Extract the (x, y) coordinate from the center of the cell holding the provided text.  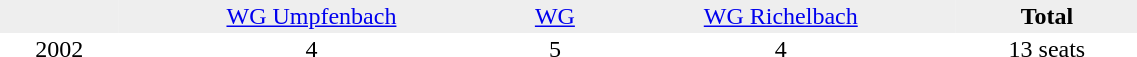
WG (554, 16)
WG Umpfenbach (311, 16)
WG Richelbach (780, 16)
Total (1046, 16)
